Scan for the cell matching the given text and deliver its (x, y) coordinate at center. 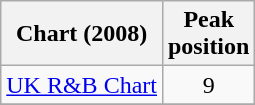
9 (208, 85)
UK R&B Chart (82, 85)
Chart (2008) (82, 34)
Peakposition (208, 34)
